Determine the [x, y] coordinate at the center of the cell enclosing the given text.  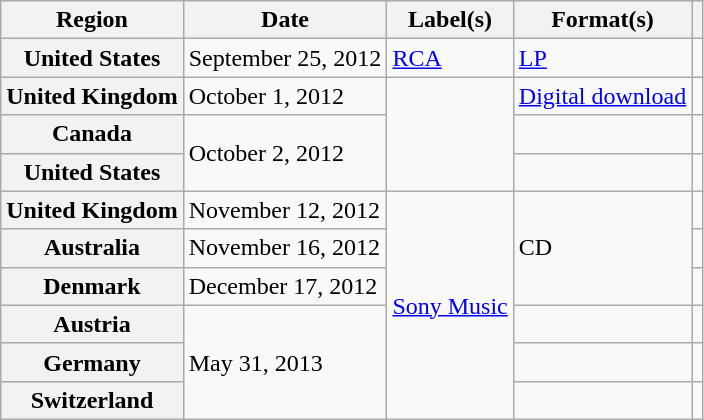
May 31, 2013 [285, 362]
RCA [450, 58]
Austria [92, 324]
Sony Music [450, 305]
Digital download [602, 96]
LP [602, 58]
Denmark [92, 286]
October 1, 2012 [285, 96]
Date [285, 20]
Australia [92, 248]
December 17, 2012 [285, 286]
Region [92, 20]
Format(s) [602, 20]
Canada [92, 134]
November 12, 2012 [285, 210]
Germany [92, 362]
CD [602, 248]
November 16, 2012 [285, 248]
Switzerland [92, 400]
October 2, 2012 [285, 153]
Label(s) [450, 20]
September 25, 2012 [285, 58]
